Scan for the cell matching the given text and deliver its (X, Y) coordinate at center. 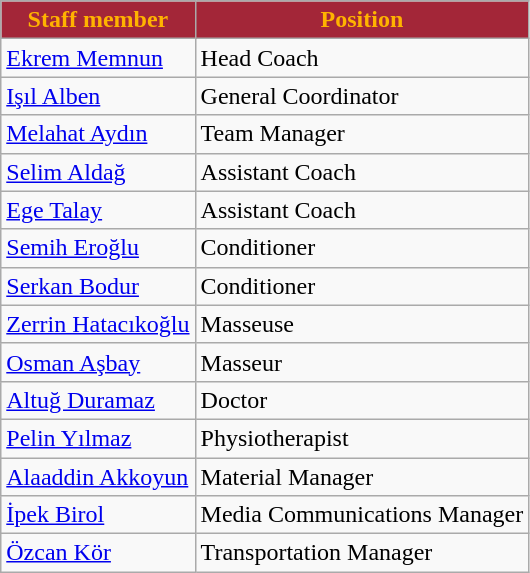
Özcan Kör (98, 553)
Işıl Alben (98, 96)
Ege Talay (98, 210)
Zerrin Hatacıkoğlu (98, 324)
Semih Eroğlu (98, 248)
Serkan Bodur (98, 286)
Masseur (362, 362)
Ekrem Memnun (98, 58)
Transportation Manager (362, 553)
Team Manager (362, 134)
Material Manager (362, 477)
Staff member (98, 20)
Media Communications Manager (362, 515)
Pelin Yılmaz (98, 438)
Alaaddin Akkoyun (98, 477)
Head Coach (362, 58)
Osman Aşbay (98, 362)
İpek Birol (98, 515)
General Coordinator (362, 96)
Position (362, 20)
Masseuse (362, 324)
Melahat Aydın (98, 134)
Selim Aldağ (98, 172)
Altuğ Duramaz (98, 400)
Doctor (362, 400)
Physiotherapist (362, 438)
